Provide the [x, y] coordinate of the cell's center where the given text is located.  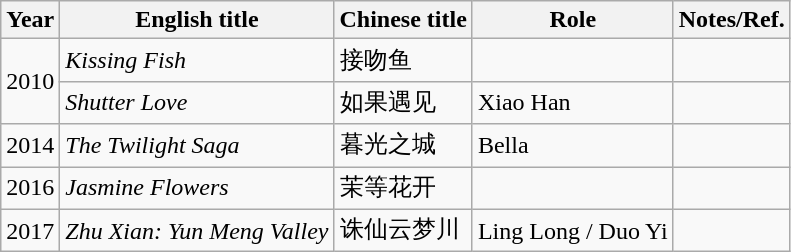
2014 [30, 146]
Xiao Han [572, 102]
Bella [572, 146]
2017 [30, 230]
Ling Long / Duo Yi [572, 230]
Shutter Love [197, 102]
Year [30, 20]
茉等花开 [403, 188]
暮光之城 [403, 146]
Notes/Ref. [732, 20]
如果遇见 [403, 102]
Role [572, 20]
Kissing Fish [197, 60]
The Twilight Saga [197, 146]
接吻鱼 [403, 60]
Zhu Xian: Yun Meng Valley [197, 230]
2010 [30, 82]
Chinese title [403, 20]
诛仙云梦川 [403, 230]
English title [197, 20]
Jasmine Flowers [197, 188]
2016 [30, 188]
